Determine the (x, y) coordinate at the center of the cell enclosing the given text.  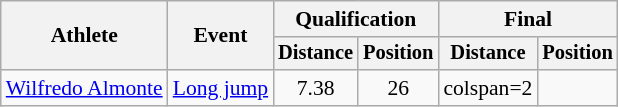
Wilfredo Almonte (84, 88)
7.38 (316, 88)
Final (528, 19)
Qualification (356, 19)
Long jump (220, 88)
Event (220, 36)
Athlete (84, 36)
26 (398, 88)
colspan=2 (488, 88)
